Provide the [X, Y] coordinate of the cell's center where the given text is located.  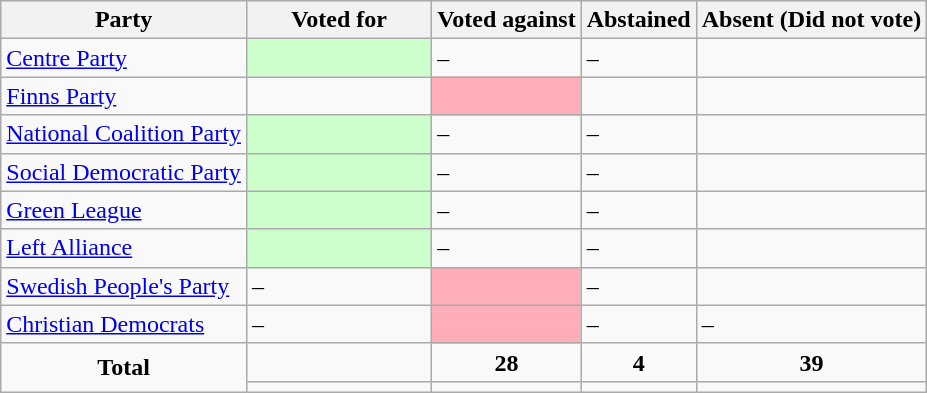
Left Alliance [124, 248]
Voted for [338, 20]
4 [638, 362]
Christian Democrats [124, 324]
Party [124, 20]
28 [507, 362]
Swedish People's Party [124, 286]
Green League [124, 210]
Finns Party [124, 96]
Social Democratic Party [124, 172]
Centre Party [124, 58]
Absent (Did not vote) [811, 20]
Voted against [507, 20]
39 [811, 362]
Total [124, 368]
Abstained [638, 20]
National Coalition Party [124, 134]
